Capture the cell that displays the provided text and extract its [x, y] central coordinate. 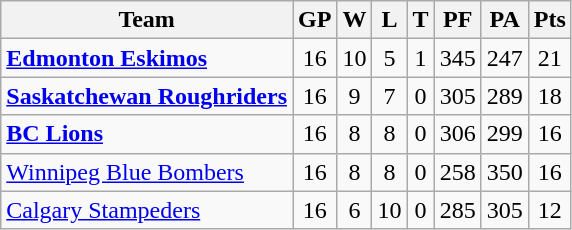
7 [390, 96]
299 [504, 134]
PF [458, 20]
T [420, 20]
Team [147, 20]
18 [550, 96]
L [390, 20]
6 [354, 210]
285 [458, 210]
Edmonton Eskimos [147, 58]
GP [315, 20]
345 [458, 58]
Pts [550, 20]
PA [504, 20]
W [354, 20]
9 [354, 96]
BC Lions [147, 134]
306 [458, 134]
5 [390, 58]
21 [550, 58]
1 [420, 58]
289 [504, 96]
Calgary Stampeders [147, 210]
Winnipeg Blue Bombers [147, 172]
Saskatchewan Roughriders [147, 96]
258 [458, 172]
12 [550, 210]
247 [504, 58]
350 [504, 172]
